Extract the [x, y] coordinate from the center of the cell holding the provided text.  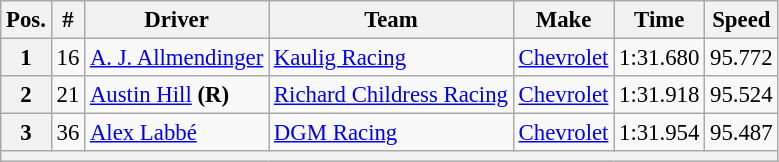
Pos. [26, 20]
Kaulig Racing [392, 58]
Richard Childress Racing [392, 95]
Time [660, 20]
3 [26, 133]
1:31.680 [660, 58]
Make [563, 20]
Alex Labbé [177, 133]
16 [68, 58]
DGM Racing [392, 133]
1:31.918 [660, 95]
36 [68, 133]
# [68, 20]
95.772 [742, 58]
Speed [742, 20]
A. J. Allmendinger [177, 58]
1 [26, 58]
95.524 [742, 95]
Driver [177, 20]
Team [392, 20]
1:31.954 [660, 133]
2 [26, 95]
Austin Hill (R) [177, 95]
95.487 [742, 133]
21 [68, 95]
